Identify which cell holds the provided text, then report its (x, y) central coordinate. 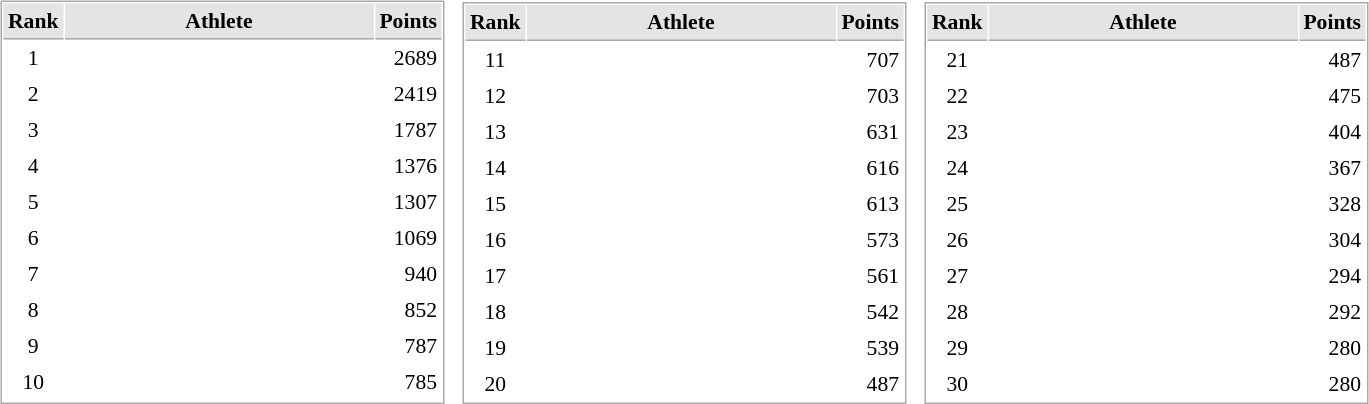
6 (34, 238)
1 (34, 58)
22 (958, 95)
707 (870, 59)
8 (34, 310)
2419 (408, 94)
616 (870, 167)
16 (496, 239)
573 (870, 239)
12 (496, 95)
2689 (408, 58)
475 (1332, 95)
26 (958, 239)
1376 (408, 166)
542 (870, 311)
1069 (408, 238)
631 (870, 131)
18 (496, 311)
24 (958, 167)
7 (34, 274)
703 (870, 95)
940 (408, 274)
13 (496, 131)
27 (958, 275)
294 (1332, 275)
785 (408, 382)
613 (870, 203)
3 (34, 130)
23 (958, 131)
14 (496, 167)
9 (34, 346)
304 (1332, 239)
292 (1332, 311)
5 (34, 202)
367 (1332, 167)
29 (958, 347)
30 (958, 383)
10 (34, 382)
4 (34, 166)
17 (496, 275)
561 (870, 275)
1787 (408, 130)
15 (496, 203)
2 (34, 94)
19 (496, 347)
25 (958, 203)
28 (958, 311)
20 (496, 383)
404 (1332, 131)
787 (408, 346)
328 (1332, 203)
1307 (408, 202)
852 (408, 310)
21 (958, 59)
539 (870, 347)
11 (496, 59)
